Return the (x, y) coordinate for the center point of the cell that contains the specified text.  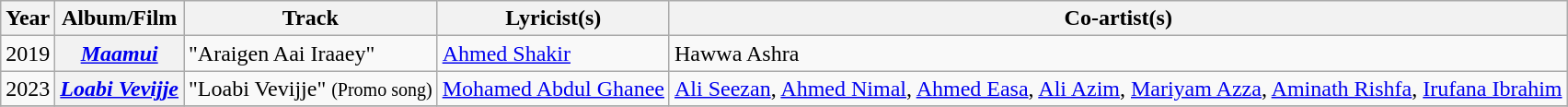
2023 (28, 89)
Loabi Vevijje (120, 89)
Mohamed Abdul Ghanee (553, 89)
Co-artist(s) (1118, 18)
Maamui (120, 53)
Year (28, 18)
Track (311, 18)
Lyricist(s) (553, 18)
2019 (28, 53)
"Araigen Aai Iraaey" (311, 53)
Album/Film (120, 18)
Ahmed Shakir (553, 53)
Hawwa Ashra (1118, 53)
"Loabi Vevijje" (Promo song) (311, 89)
Ali Seezan, Ahmed Nimal, Ahmed Easa, Ali Azim, Mariyam Azza, Aminath Rishfa, Irufana Ibrahim (1118, 89)
